Identify which cell holds the provided text, then report its (x, y) central coordinate. 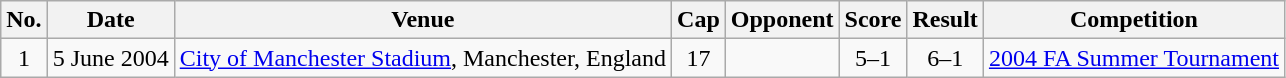
Venue (422, 20)
1 (24, 58)
5–1 (873, 58)
Score (873, 20)
Competition (1134, 20)
6–1 (945, 58)
Date (110, 20)
City of Manchester Stadium, Manchester, England (422, 58)
5 June 2004 (110, 58)
No. (24, 20)
Opponent (782, 20)
17 (699, 58)
Cap (699, 20)
Result (945, 20)
2004 FA Summer Tournament (1134, 58)
